Return [X, Y] of the center of cell containing provided text 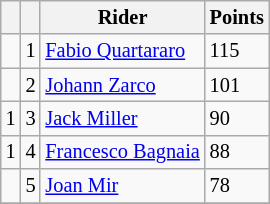
Jack Miller [122, 118]
78 [237, 186]
4 [31, 152]
90 [237, 118]
Joan Mir [122, 186]
Points [237, 17]
5 [31, 186]
2 [31, 85]
Johann Zarco [122, 85]
Francesco Bagnaia [122, 152]
Fabio Quartararo [122, 51]
88 [237, 152]
101 [237, 85]
3 [31, 118]
Rider [122, 17]
115 [237, 51]
